Output the (X, Y) coordinate of the center of the cell containing the given text.  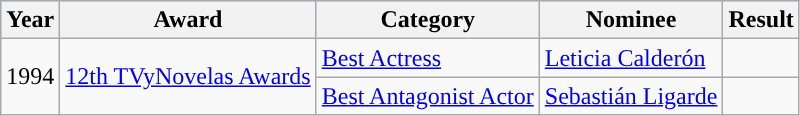
Award (188, 20)
Category (428, 20)
Sebastián Ligarde (631, 96)
Year (30, 20)
Best Actress (428, 58)
1994 (30, 77)
Nominee (631, 20)
12th TVyNovelas Awards (188, 77)
Result (761, 20)
Best Antagonist Actor (428, 96)
Leticia Calderón (631, 58)
